Search for the cell housing the specified text and yield its [x, y] center coordinate. 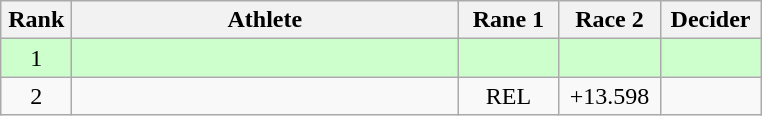
Rane 1 [508, 20]
Rank [36, 20]
REL [508, 96]
Race 2 [610, 20]
Athlete [265, 20]
+13.598 [610, 96]
Decider [710, 20]
1 [36, 58]
2 [36, 96]
